Provide the [x, y] coordinate of the cell's center where the given text is located.  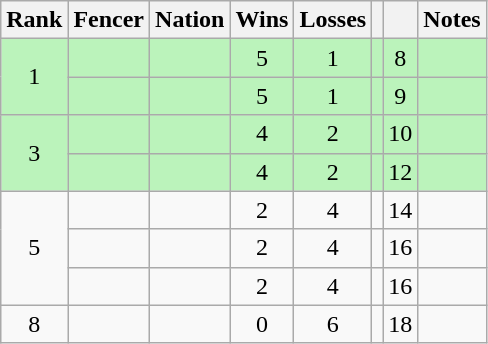
Losses [333, 20]
14 [400, 210]
3 [34, 153]
Notes [452, 20]
Nation [190, 20]
Wins [262, 20]
18 [400, 324]
6 [333, 324]
Fencer [109, 20]
0 [262, 324]
10 [400, 134]
9 [400, 96]
Rank [34, 20]
12 [400, 172]
